Find where the given text appears and provide that cell's center as (x, y) coordinate. 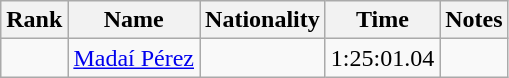
Madaí Pérez (134, 58)
Notes (474, 20)
Time (382, 20)
1:25:01.04 (382, 58)
Nationality (263, 20)
Name (134, 20)
Rank (34, 20)
